Pinpoint the cell where the given text exists, returning its (x, y) midpoint coordinate. 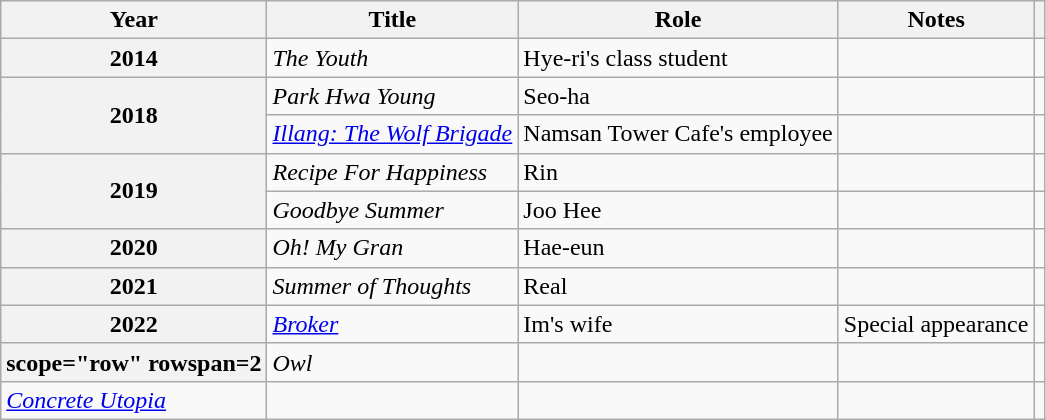
Year (134, 20)
Namsan Tower Cafe's employee (678, 134)
Real (678, 286)
2018 (134, 115)
Special appearance (936, 324)
Rin (678, 172)
The Youth (392, 58)
Title (392, 20)
Notes (936, 20)
Owl (392, 362)
Recipe For Happiness (392, 172)
2019 (134, 191)
Role (678, 20)
2020 (134, 248)
Im's wife (678, 324)
Illang: The Wolf Brigade (392, 134)
Seo-ha (678, 96)
scope="row" rowspan=2 (134, 362)
Broker (392, 324)
Park Hwa Young (392, 96)
Hye-ri's class student (678, 58)
Goodbye Summer (392, 210)
Joo Hee (678, 210)
2014 (134, 58)
Hae-eun (678, 248)
Concrete Utopia (134, 400)
2022 (134, 324)
2021 (134, 286)
Summer of Thoughts (392, 286)
Oh! My Gran (392, 248)
